Detect which cell encompasses the target text, then output its (X, Y) center coordinate. 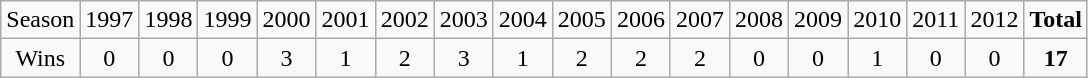
2007 (700, 20)
2009 (818, 20)
2000 (286, 20)
2003 (464, 20)
2010 (878, 20)
2002 (404, 20)
2006 (640, 20)
1997 (110, 20)
2008 (758, 20)
17 (1056, 58)
2005 (582, 20)
Season (40, 20)
Wins (40, 58)
2012 (994, 20)
1999 (228, 20)
1998 (168, 20)
2011 (936, 20)
2004 (522, 20)
Total (1056, 20)
2001 (346, 20)
